For the text-containing cell, return its midpoint in [X, Y] coordinate format. 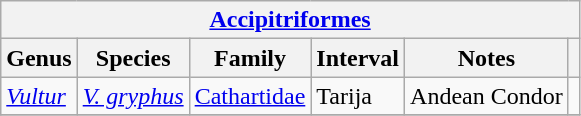
V. gryphus [133, 96]
Genus [39, 58]
Cathartidae [250, 96]
Tarija [358, 96]
Interval [358, 58]
Notes [487, 58]
Accipitriformes [290, 20]
Family [250, 58]
Vultur [39, 96]
Andean Condor [487, 96]
Species [133, 58]
